Capture the cell that displays the provided text and extract its (x, y) central coordinate. 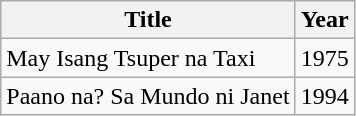
Year (324, 20)
May Isang Tsuper na Taxi (148, 58)
1975 (324, 58)
Paano na? Sa Mundo ni Janet (148, 96)
Title (148, 20)
1994 (324, 96)
